For the text-containing cell, return its midpoint in [X, Y] coordinate format. 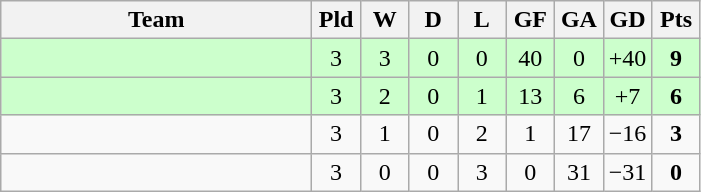
40 [530, 58]
9 [676, 58]
13 [530, 96]
+7 [628, 96]
31 [580, 172]
+40 [628, 58]
Team [156, 20]
17 [580, 134]
GF [530, 20]
W [384, 20]
Pld [336, 20]
Pts [676, 20]
L [482, 20]
D [434, 20]
GA [580, 20]
−16 [628, 134]
GD [628, 20]
−31 [628, 172]
